Extract the [X, Y] coordinate from the center of the cell holding the provided text.  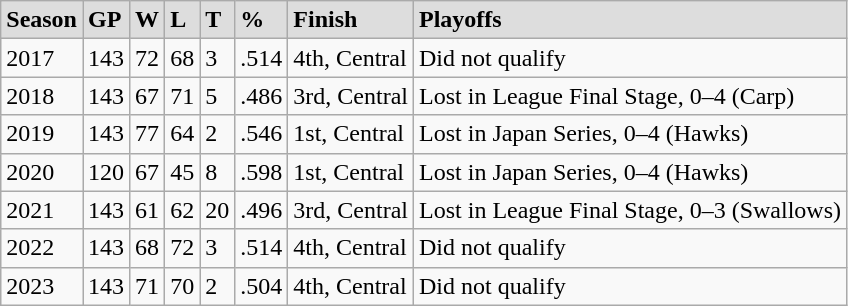
.496 [262, 210]
Lost in League Final Stage, 0–4 (Carp) [630, 96]
% [262, 20]
.486 [262, 96]
5 [218, 96]
45 [182, 172]
70 [182, 286]
Season [42, 20]
2022 [42, 248]
2018 [42, 96]
.598 [262, 172]
GP [106, 20]
2020 [42, 172]
61 [148, 210]
T [218, 20]
77 [148, 134]
8 [218, 172]
2023 [42, 286]
.546 [262, 134]
2019 [42, 134]
20 [218, 210]
2021 [42, 210]
W [148, 20]
120 [106, 172]
Playoffs [630, 20]
.504 [262, 286]
2017 [42, 58]
62 [182, 210]
Lost in League Final Stage, 0–3 (Swallows) [630, 210]
L [182, 20]
Finish [351, 20]
64 [182, 134]
